For the text-containing cell, return its midpoint in (X, Y) coordinate format. 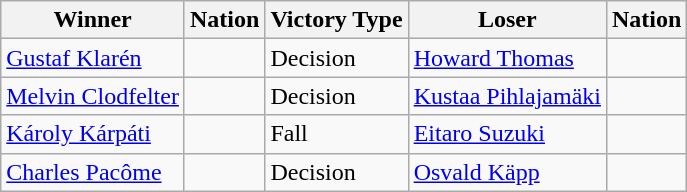
Loser (507, 20)
Howard Thomas (507, 58)
Eitaro Suzuki (507, 134)
Kustaa Pihlajamäki (507, 96)
Gustaf Klarén (93, 58)
Fall (336, 134)
Winner (93, 20)
Victory Type (336, 20)
Osvald Käpp (507, 172)
Károly Kárpáti (93, 134)
Charles Pacôme (93, 172)
Melvin Clodfelter (93, 96)
